For the text-containing cell, return its midpoint in [X, Y] coordinate format. 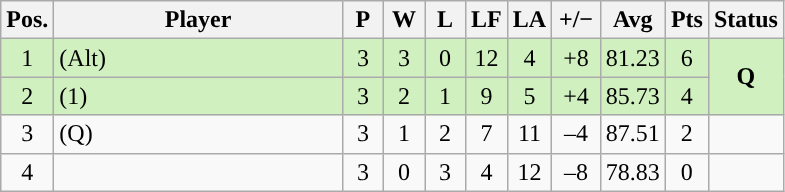
Pos. [28, 20]
6 [686, 58]
Avg [632, 20]
L [444, 20]
7 [487, 134]
W [404, 20]
+4 [576, 96]
Status [746, 20]
11 [529, 134]
(Alt) [198, 58]
Player [198, 20]
5 [529, 96]
(Q) [198, 134]
81.23 [632, 58]
9 [487, 96]
+/− [576, 20]
LF [487, 20]
+8 [576, 58]
–8 [576, 172]
78.83 [632, 172]
87.51 [632, 134]
Pts [686, 20]
Q [746, 77]
P [362, 20]
85.73 [632, 96]
LA [529, 20]
(1) [198, 96]
–4 [576, 134]
